Output the (x, y) coordinate of the center of the cell containing the given text.  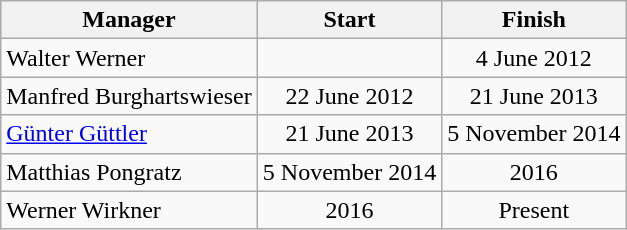
Start (349, 20)
Walter Werner (130, 58)
Present (534, 210)
22 June 2012 (349, 96)
Matthias Pongratz (130, 172)
Manager (130, 20)
Manfred Burghartswieser (130, 96)
Günter Güttler (130, 134)
Finish (534, 20)
4 June 2012 (534, 58)
Werner Wirkner (130, 210)
